Return the (x, y) coordinate for the center point of the cell that contains the specified text.  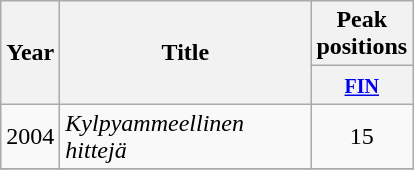
Title (186, 52)
FIN (362, 85)
Year (30, 52)
Peak positions (362, 34)
2004 (30, 136)
15 (362, 136)
Kylpyammeellinen hittejä (186, 136)
